Capture the cell that displays the provided text and extract its (x, y) central coordinate. 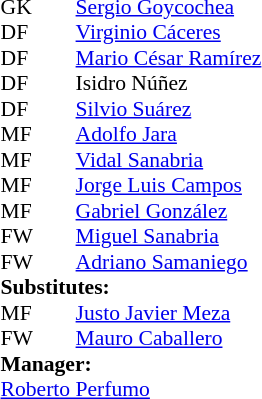
Vidal Sanabria (169, 160)
Manager: (132, 364)
Adriano Samaniego (169, 262)
Isidro Núñez (169, 83)
Substitutes: (132, 287)
Mauro Caballero (169, 339)
Adolfo Jara (169, 135)
Virginio Cáceres (169, 33)
Silvio Suárez (169, 109)
Justo Javier Meza (169, 313)
Jorge Luis Campos (169, 185)
Miguel Sanabria (169, 237)
Mario César Ramírez (169, 58)
Gabriel González (169, 211)
